Locate the cell with the specified text and output its [x, y] center coordinate. 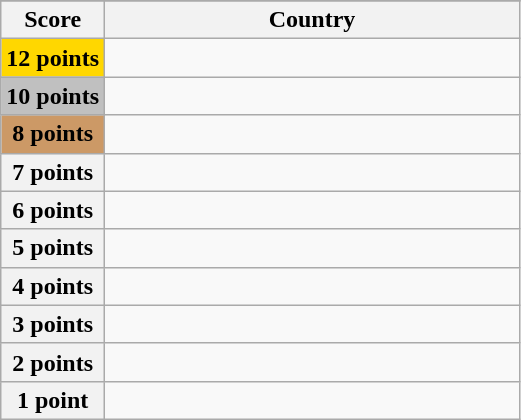
2 points [53, 362]
1 point [53, 400]
Score [53, 20]
Country [312, 20]
7 points [53, 172]
4 points [53, 286]
10 points [53, 96]
12 points [53, 58]
5 points [53, 248]
3 points [53, 324]
8 points [53, 134]
6 points [53, 210]
